Detect which cell encompasses the target text, then output its (X, Y) center coordinate. 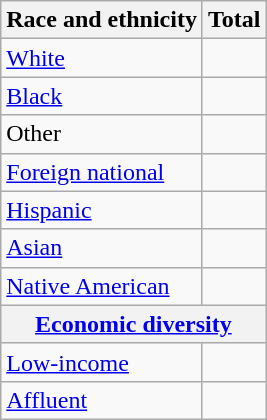
Race and ethnicity (102, 20)
Economic diversity (134, 324)
Asian (102, 248)
Black (102, 96)
White (102, 58)
Other (102, 134)
Foreign national (102, 172)
Total (234, 20)
Low-income (102, 362)
Hispanic (102, 210)
Affluent (102, 400)
Native American (102, 286)
